Capture the cell that displays the provided text and extract its [x, y] central coordinate. 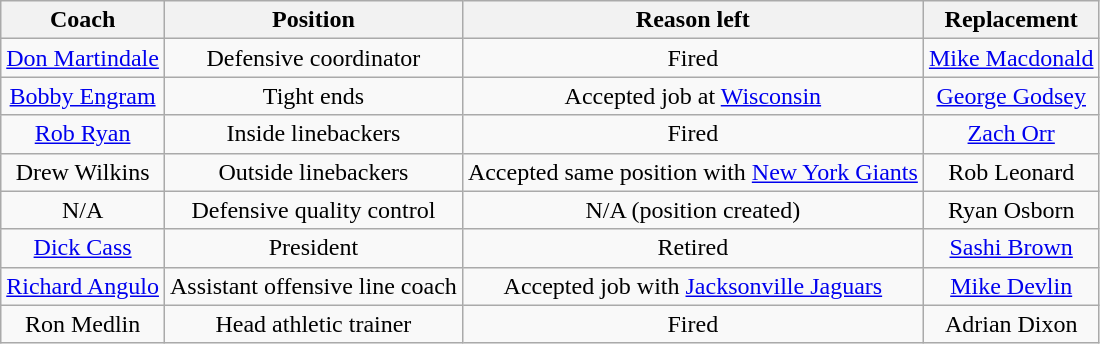
Inside linebackers [313, 134]
Bobby Engram [83, 96]
Mike Devlin [1011, 286]
Richard Angulo [83, 286]
Zach Orr [1011, 134]
Defensive quality control [313, 210]
Replacement [1011, 20]
Dick Cass [83, 248]
Head athletic trainer [313, 324]
Rob Ryan [83, 134]
Assistant offensive line coach [313, 286]
Accepted job with Jacksonville Jaguars [692, 286]
Mike Macdonald [1011, 58]
Drew Wilkins [83, 172]
Defensive coordinator [313, 58]
Don Martindale [83, 58]
Coach [83, 20]
Tight ends [313, 96]
George Godsey [1011, 96]
Adrian Dixon [1011, 324]
Rob Leonard [1011, 172]
Sashi Brown [1011, 248]
Outside linebackers [313, 172]
Ron Medlin [83, 324]
N/A (position created) [692, 210]
N/A [83, 210]
Reason left [692, 20]
Accepted same position with New York Giants [692, 172]
Accepted job at Wisconsin [692, 96]
Retired [692, 248]
President [313, 248]
Position [313, 20]
Ryan Osborn [1011, 210]
